Pinpoint the cell where the given text exists, returning its [X, Y] midpoint coordinate. 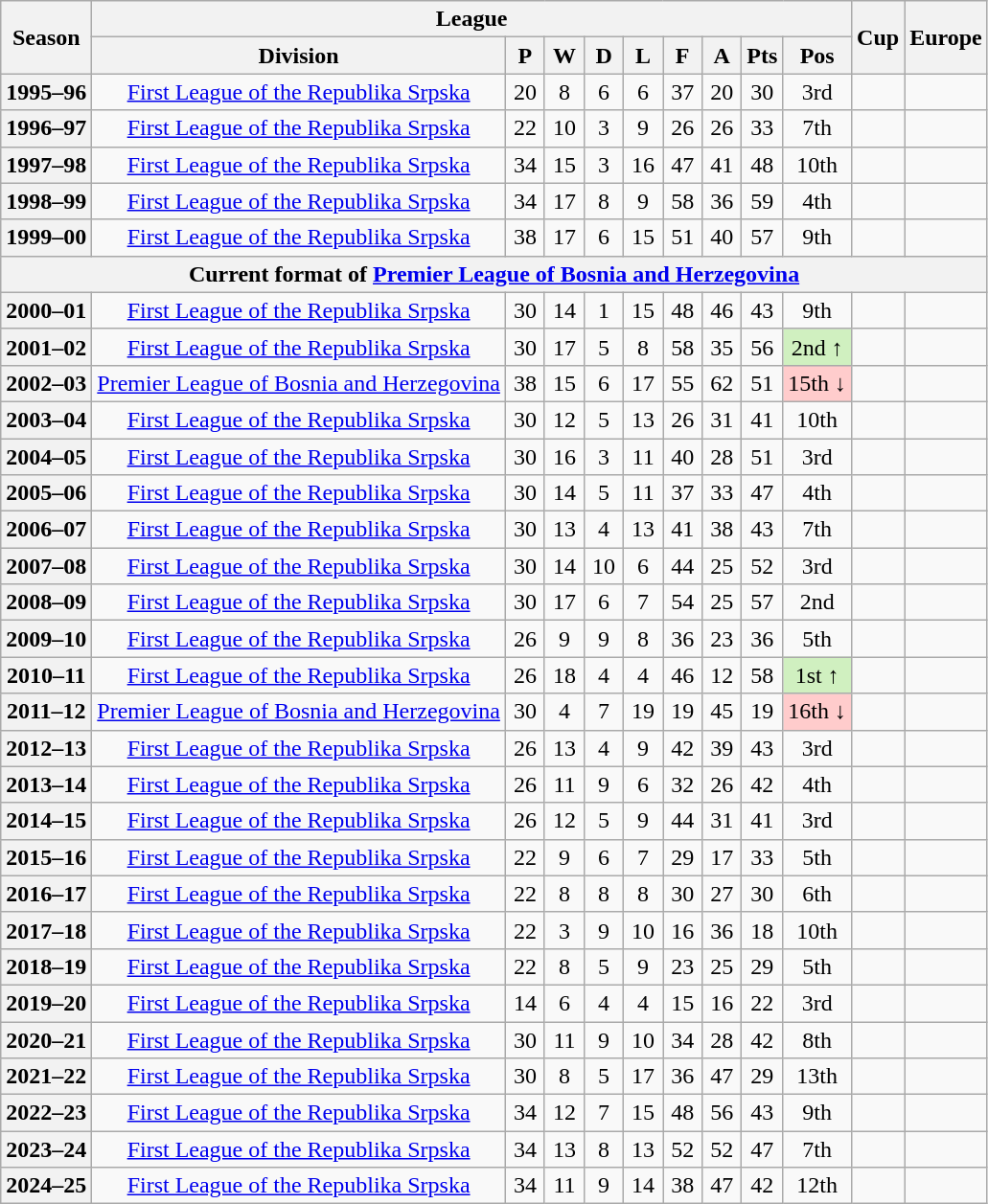
62 [723, 383]
2006–07 [46, 530]
Pos [817, 56]
2011–12 [46, 712]
2007–08 [46, 566]
W [563, 56]
8th [817, 1039]
League [471, 19]
39 [723, 748]
D [604, 56]
1 [604, 310]
A [723, 56]
P [525, 56]
2014–15 [46, 821]
1998–99 [46, 201]
15th ↓ [817, 383]
L [644, 56]
2021–22 [46, 1077]
2010–11 [46, 675]
59 [763, 201]
2019–20 [46, 1003]
35 [723, 347]
Division [299, 56]
2nd ↑ [817, 347]
2001–02 [46, 347]
2008–09 [46, 602]
16th ↓ [817, 712]
12th [817, 1186]
Europe [947, 37]
1st ↑ [817, 675]
2017–18 [46, 930]
2016–17 [46, 894]
6th [817, 894]
Cup [878, 37]
2nd [817, 602]
2013–14 [46, 784]
2024–25 [46, 1186]
1996–97 [46, 128]
F [682, 56]
13th [817, 1077]
2015–16 [46, 857]
2003–04 [46, 420]
Season [46, 37]
27 [723, 894]
2004–05 [46, 457]
2012–13 [46, 748]
45 [723, 712]
32 [682, 784]
2005–06 [46, 493]
1997–98 [46, 165]
2022–23 [46, 1113]
2020–21 [46, 1039]
55 [682, 383]
2009–10 [46, 639]
1995–96 [46, 92]
2018–19 [46, 966]
2002–03 [46, 383]
2023–24 [46, 1149]
1999–00 [46, 238]
Current format of Premier League of Bosnia and Herzegovina [494, 274]
Pts [763, 56]
54 [682, 602]
2000–01 [46, 310]
